For the text-containing cell, return its midpoint in (X, Y) coordinate format. 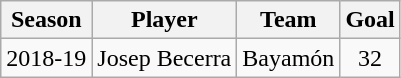
Season (46, 20)
32 (370, 58)
Josep Becerra (164, 58)
2018-19 (46, 58)
Bayamón (288, 58)
Team (288, 20)
Player (164, 20)
Goal (370, 20)
